Provide the [x, y] coordinate of the cell's center where the given text is located.  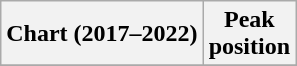
Peakposition [249, 34]
Chart (2017–2022) [102, 34]
